Output the [X, Y] coordinate of the center of the cell containing the given text.  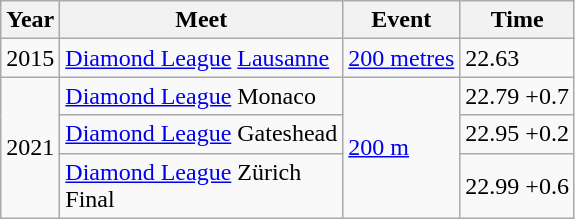
22.95 +0.2 [518, 134]
Diamond League Gateshead [202, 134]
200 m [402, 148]
22.99 +0.6 [518, 186]
Diamond League Zürich Final [202, 186]
Meet [202, 20]
2021 [30, 148]
Time [518, 20]
2015 [30, 58]
200 metres [402, 58]
Diamond League Lausanne [202, 58]
Year [30, 20]
Event [402, 20]
22.63 [518, 58]
22.79 +0.7 [518, 96]
Diamond League Monaco [202, 96]
